Return [X, Y] of the center of cell containing provided text 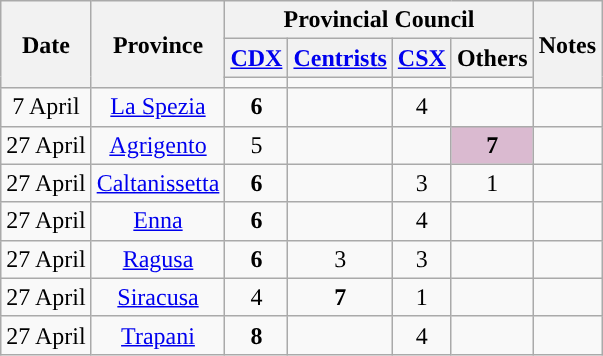
Agrigento [158, 145]
CSX [422, 58]
Trapani [158, 335]
5 [256, 145]
Centrists [340, 58]
CDX [256, 58]
Caltanissetta [158, 183]
Enna [158, 221]
7 April [46, 107]
Notes [567, 44]
Ragusa [158, 259]
Date [46, 44]
Province [158, 44]
La Spezia [158, 107]
Others [492, 58]
Siracusa [158, 297]
8 [256, 335]
Provincial Council [379, 20]
